Find where the given text appears and provide that cell's center as (x, y) coordinate. 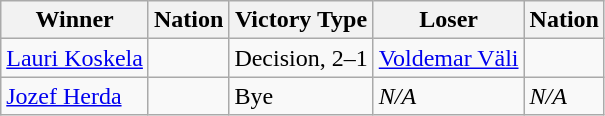
Jozef Herda (75, 96)
Lauri Koskela (75, 58)
Victory Type (301, 20)
Loser (448, 20)
Voldemar Väli (448, 58)
Decision, 2–1 (301, 58)
Winner (75, 20)
Bye (301, 96)
